Locate the cell with the specified text and output its (X, Y) center coordinate. 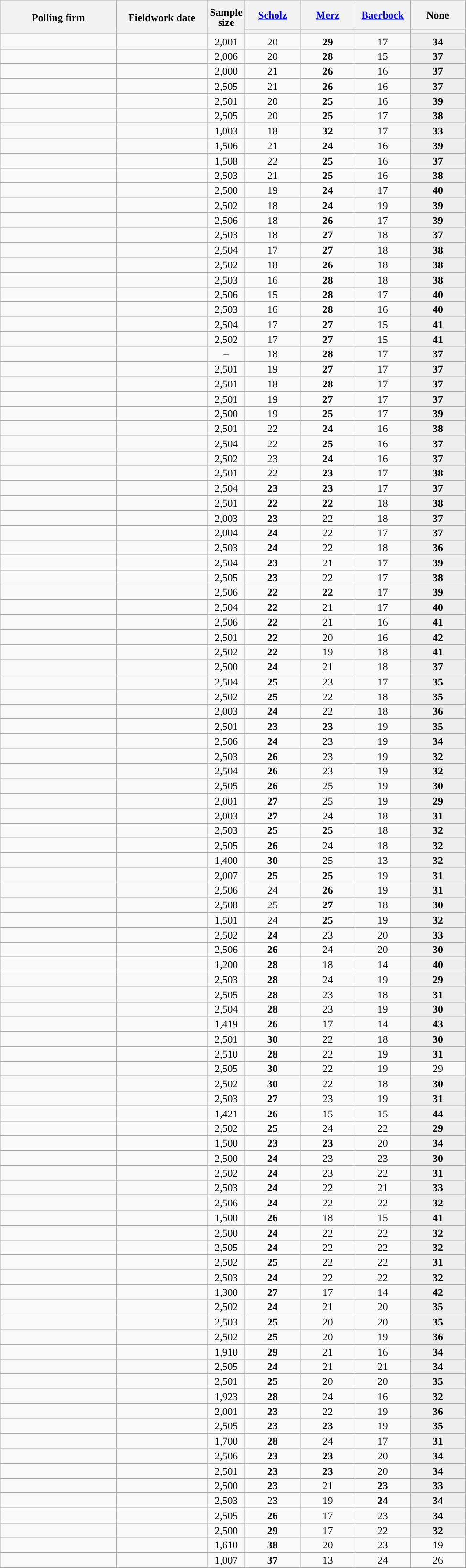
– (226, 354)
1,700 (226, 1441)
2,006 (226, 56)
None (437, 15)
2,000 (226, 72)
Merz (327, 15)
1,508 (226, 161)
Scholz (273, 15)
1,300 (226, 1292)
2,004 (226, 533)
1,003 (226, 131)
43 (437, 1025)
1,007 (226, 1560)
1,923 (226, 1397)
2,508 (226, 905)
1,910 (226, 1352)
Baerbock (383, 15)
44 (437, 1114)
Polling firm (58, 17)
1,610 (226, 1545)
Fieldwork date (162, 17)
1,200 (226, 964)
1,419 (226, 1025)
Samplesize (226, 17)
1,400 (226, 860)
1,501 (226, 920)
1,421 (226, 1114)
2,510 (226, 1054)
1,506 (226, 145)
2,007 (226, 875)
